Locate the cell with the specified text and output its [x, y] center coordinate. 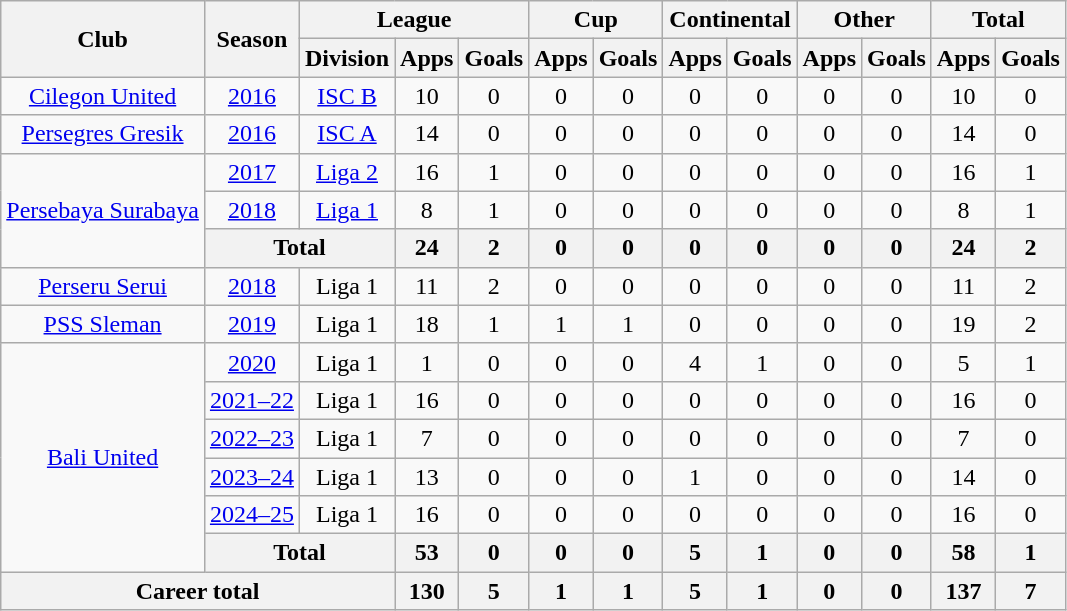
PSS Sleman [103, 324]
2020 [252, 362]
2019 [252, 324]
Perseru Serui [103, 286]
ISC A [346, 134]
53 [427, 553]
ISC B [346, 96]
Cilegon United [103, 96]
Liga 2 [346, 172]
13 [427, 477]
4 [695, 362]
2023–24 [252, 477]
Persebaya Surabaya [103, 210]
2022–23 [252, 438]
130 [427, 591]
Bali United [103, 457]
Persegres Gresik [103, 134]
137 [963, 591]
18 [427, 324]
Division [346, 58]
Career total [198, 591]
League [414, 20]
2024–25 [252, 515]
Season [252, 39]
Cup [596, 20]
19 [963, 324]
Other [864, 20]
Club [103, 39]
2021–22 [252, 400]
2017 [252, 172]
58 [963, 553]
Continental [730, 20]
